Search for the cell housing the specified text and yield its (x, y) center coordinate. 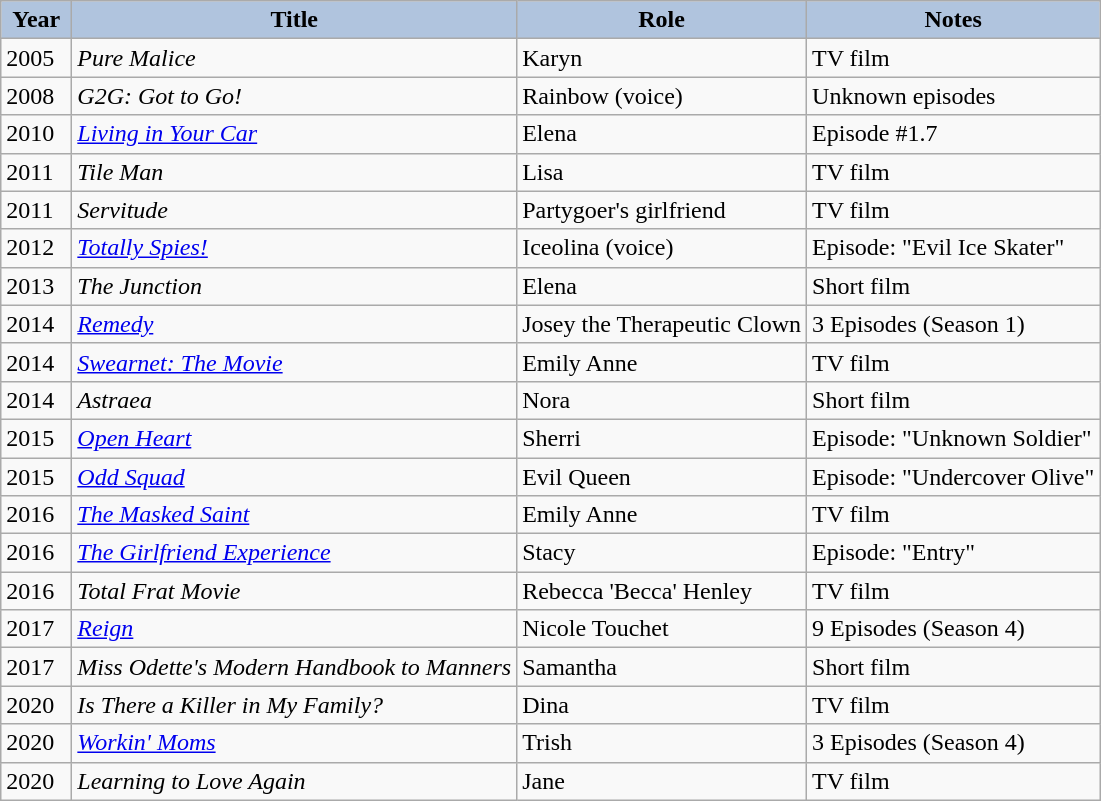
Rainbow (voice) (662, 96)
9 Episodes (Season 4) (954, 629)
Jane (662, 781)
Learning to Love Again (294, 781)
Tile Man (294, 172)
Nicole Touchet (662, 629)
Dina (662, 705)
Stacy (662, 553)
Nora (662, 400)
G2G: Got to Go! (294, 96)
Samantha (662, 667)
Reign (294, 629)
Rebecca 'Becca' Henley (662, 591)
Totally Spies! (294, 248)
Is There a Killer in My Family? (294, 705)
Swearnet: The Movie (294, 362)
Remedy (294, 324)
Episode: "Evil Ice Skater" (954, 248)
The Junction (294, 286)
2010 (36, 134)
Open Heart (294, 438)
The Masked Saint (294, 515)
2008 (36, 96)
Servitude (294, 210)
Episode #1.7 (954, 134)
Partygoer's girlfriend (662, 210)
Karyn (662, 58)
Trish (662, 743)
Sherri (662, 438)
Astraea (294, 400)
Evil Queen (662, 477)
Miss Odette's Modern Handbook to Manners (294, 667)
3 Episodes (Season 4) (954, 743)
Episode: "Unknown Soldier" (954, 438)
Title (294, 20)
Josey the Therapeutic Clown (662, 324)
Living in Your Car (294, 134)
Episode: "Entry" (954, 553)
Role (662, 20)
3 Episodes (Season 1) (954, 324)
2013 (36, 286)
Episode: "Undercover Olive" (954, 477)
Total Frat Movie (294, 591)
Year (36, 20)
Workin' Moms (294, 743)
Notes (954, 20)
Iceolina (voice) (662, 248)
Pure Malice (294, 58)
2012 (36, 248)
2005 (36, 58)
Unknown episodes (954, 96)
The Girlfriend Experience (294, 553)
Odd Squad (294, 477)
Lisa (662, 172)
